Find where the given text appears and provide that cell's center as [X, Y] coordinate. 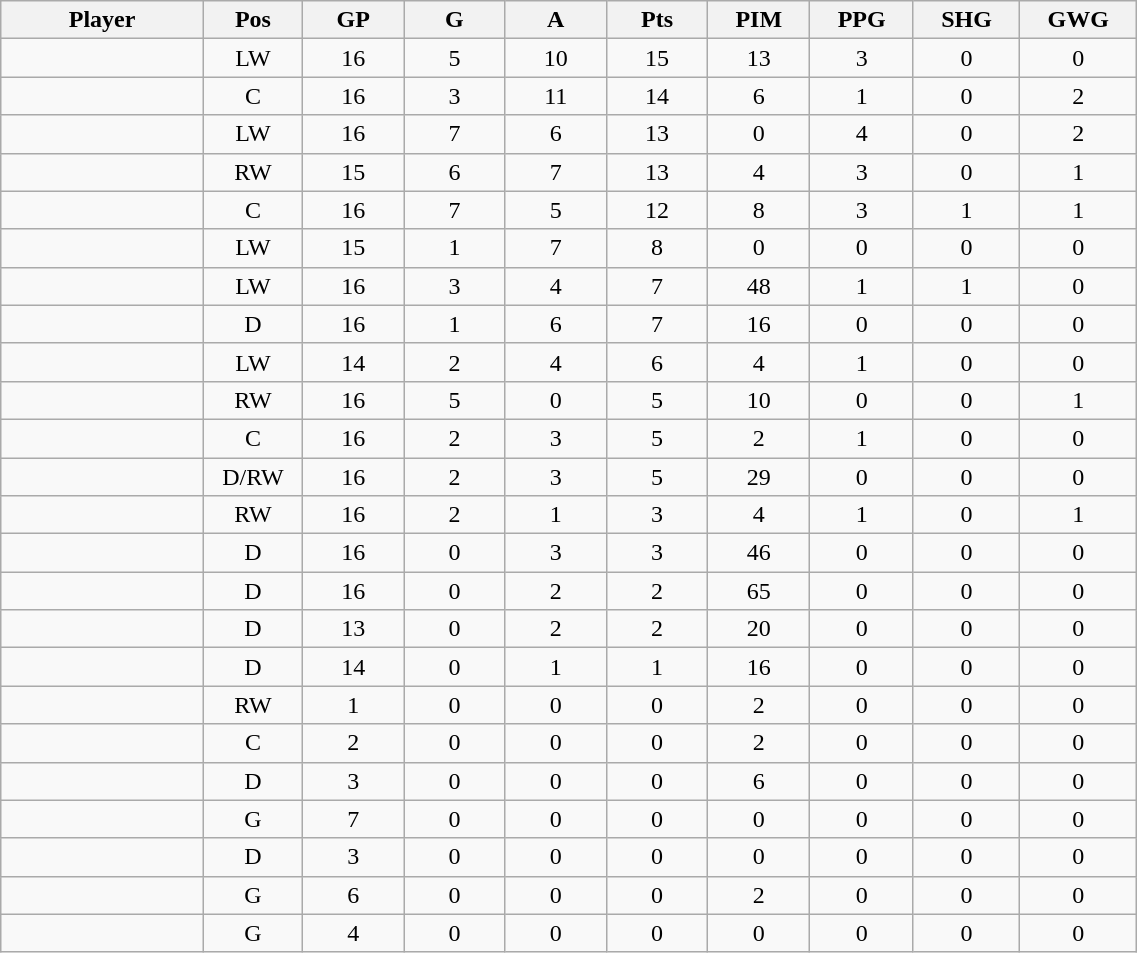
12 [656, 210]
48 [759, 286]
Pts [656, 20]
Player [102, 20]
D/RW [252, 477]
29 [759, 477]
65 [759, 591]
PPG [862, 20]
SHG [966, 20]
GWG [1078, 20]
11 [556, 96]
46 [759, 553]
PIM [759, 20]
20 [759, 629]
A [556, 20]
GP [352, 20]
Pos [252, 20]
